Search for the cell housing the specified text and yield its [X, Y] center coordinate. 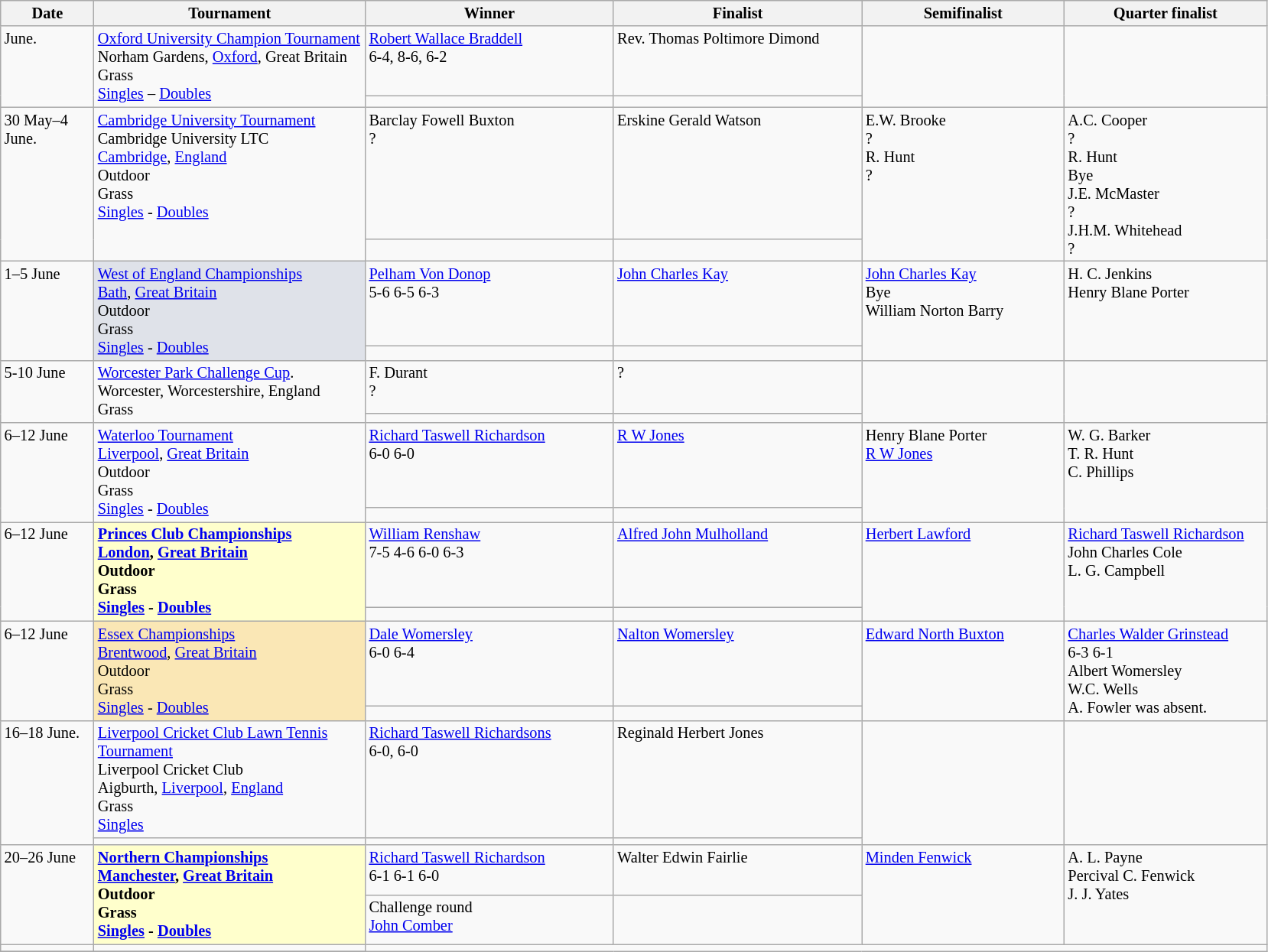
Herbert Lawford [964, 571]
Walter Edwin Fairlie [737, 870]
Worcester Park Challenge Cup. Worcester, Worcestershire, EnglandGrass [229, 392]
Richard Taswell Richardson6-1 6-1 6-0 [489, 870]
Pelham Von Donop5-6 6-5 6-3 [489, 303]
Henry Blane Porter R W Jones [964, 473]
Robert Wallace Braddell6-4, 8-6, 6-2 [489, 60]
John Charles Kay [737, 303]
E.W. Brooke? R. Hunt? [964, 184]
R W Jones [737, 465]
Northern Championships Manchester, Great BritainOutdoorGrassSingles - Doubles [229, 895]
Nalton Womersley [737, 664]
Winner [489, 13]
20–26 June [47, 895]
Richard Taswell Richardson John Charles Cole L. G. Campbell [1166, 571]
Charles Walder Grinstead6-3 6-1 Albert Womersley W.C. Wells A. Fowler was absent. [1166, 671]
? [737, 387]
Quarter finalist [1166, 13]
Reginald Herbert Jones [737, 779]
Oxford University Champion TournamentNorham Gardens, Oxford, Great BritainGrassSingles – Doubles [229, 67]
1–5 June [47, 310]
Tournament [229, 13]
Princes Club Championships London, Great BritainOutdoorGrassSingles - Doubles [229, 571]
Date [47, 13]
Finalist [737, 13]
Richard Taswell Richardsons6-0, 6-0 [489, 779]
A. L. Payne Percival C. Fenwick J. J. Yates [1166, 895]
16–18 June. [47, 783]
Edward North Buxton [964, 671]
Challenge round John Comber [489, 919]
Erskine Gerald Watson [737, 173]
A.C. Cooper? R. HuntBye J.E. McMaster? J.H.M. Whitehead? [1166, 184]
Liverpool Cricket Club Lawn Tennis TournamentLiverpool Cricket ClubAigburth, Liverpool, EnglandGrassSingles [229, 779]
Dale Womersley6-0 6-4 [489, 664]
Rev. Thomas Poltimore Dimond [737, 60]
Waterloo Tournament Liverpool, Great BritainOutdoorGrassSingles - Doubles [229, 473]
5-10 June [47, 392]
Barclay Fowell Buxton? [489, 173]
West of England ChampionshipsBath, Great BritainOutdoorGrassSingles - Doubles [229, 310]
Semifinalist [964, 13]
Essex Championships Brentwood, Great BritainOutdoorGrassSingles - Doubles [229, 671]
John Charles KayBye William Norton Barry [964, 310]
F. Durant? [489, 387]
W. G. Barker T. R. Hunt C. Phillips [1166, 473]
H. C. Jenkins Henry Blane Porter [1166, 310]
June. [47, 67]
Cambridge University TournamentCambridge University LTCCambridge, EnglandOutdoorGrassSingles - Doubles [229, 184]
Alfred John Mulholland [737, 564]
Richard Taswell Richardson6-0 6-0 [489, 465]
William Renshaw7-5 4-6 6-0 6-3 [489, 564]
Minden Fenwick [964, 895]
30 May–4 June. [47, 184]
